Determine the (X, Y) coordinate at the center of the cell enclosing the given text.  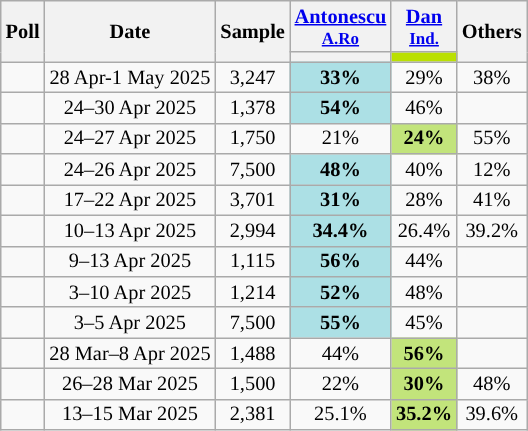
Poll (23, 30)
Others (492, 30)
28 Apr-1 May 2025 (130, 78)
40% (424, 170)
1,500 (252, 384)
52% (340, 292)
38% (492, 78)
28% (424, 200)
9–13 Apr 2025 (130, 262)
Sample (252, 30)
3,701 (252, 200)
3–10 Apr 2025 (130, 292)
1,214 (252, 292)
46% (424, 108)
24% (424, 138)
41% (492, 200)
28 Mar–8 Apr 2025 (130, 354)
1,378 (252, 108)
2,994 (252, 230)
54% (340, 108)
22% (340, 384)
Date (130, 30)
26.4% (424, 230)
24–26 Apr 2025 (130, 170)
39.2% (492, 230)
31% (340, 200)
3–5 Apr 2025 (130, 322)
17–22 Apr 2025 (130, 200)
AntonescuA.Ro (340, 26)
1,115 (252, 262)
24–27 Apr 2025 (130, 138)
21% (340, 138)
DanInd. (424, 26)
13–15 Mar 2025 (130, 414)
24–30 Apr 2025 (130, 108)
26–28 Mar 2025 (130, 384)
33% (340, 78)
39.6% (492, 414)
35.2% (424, 414)
10–13 Apr 2025 (130, 230)
45% (424, 322)
1,488 (252, 354)
3,247 (252, 78)
30% (424, 384)
12% (492, 170)
34.4% (340, 230)
1,750 (252, 138)
25.1% (340, 414)
2,381 (252, 414)
29% (424, 78)
